From the cell containing the given text, extract its center point as [X, Y] coordinate. 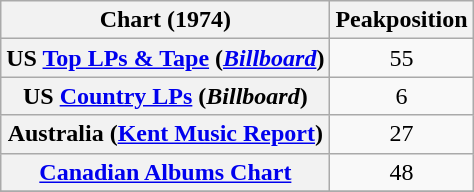
55 [402, 58]
US Country LPs (Billboard) [166, 96]
Peakposition [402, 20]
6 [402, 96]
48 [402, 172]
Canadian Albums Chart [166, 172]
Chart (1974) [166, 20]
Australia (Kent Music Report) [166, 134]
27 [402, 134]
US Top LPs & Tape (Billboard) [166, 58]
